Scan for the cell matching the given text and deliver its [X, Y] coordinate at center. 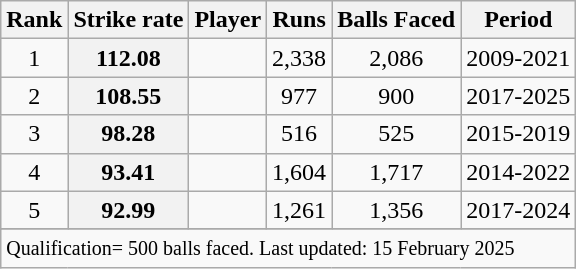
Rank [34, 20]
1,261 [300, 210]
Strike rate [128, 20]
2,338 [300, 58]
Balls Faced [396, 20]
Period [518, 20]
1,604 [300, 172]
2014-2022 [518, 172]
1 [34, 58]
977 [300, 96]
112.08 [128, 58]
525 [396, 134]
93.41 [128, 172]
Qualification= 500 balls faced. Last updated: 15 February 2025 [288, 248]
2017-2025 [518, 96]
2017-2024 [518, 210]
2009-2021 [518, 58]
1,356 [396, 210]
2,086 [396, 58]
108.55 [128, 96]
3 [34, 134]
900 [396, 96]
98.28 [128, 134]
5 [34, 210]
516 [300, 134]
4 [34, 172]
2015-2019 [518, 134]
2 [34, 96]
Player [228, 20]
1,717 [396, 172]
Runs [300, 20]
92.99 [128, 210]
